Provide the (X, Y) coordinate of the cell's center where the given text is located.  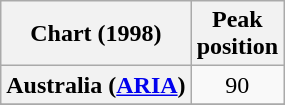
Chart (1998) (96, 34)
Australia (ARIA) (96, 85)
90 (237, 85)
Peakposition (237, 34)
